Search for the cell housing the specified text and yield its (x, y) center coordinate. 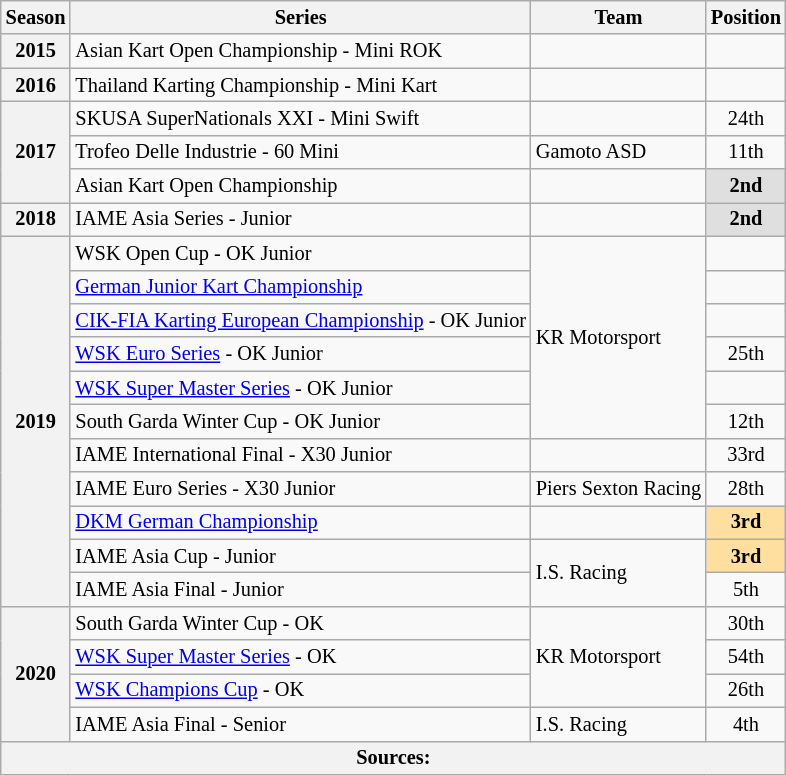
Position (746, 17)
Piers Sexton Racing (618, 489)
2020 (36, 674)
Sources: (394, 758)
2016 (36, 85)
Asian Kart Open Championship - Mini ROK (300, 51)
5th (746, 589)
30th (746, 623)
2015 (36, 51)
IAME Euro Series - X30 Junior (300, 489)
German Junior Kart Championship (300, 287)
25th (746, 354)
Thailand Karting Championship - Mini Kart (300, 85)
WSK Super Master Series - OK (300, 657)
Season (36, 17)
28th (746, 489)
Series (300, 17)
26th (746, 690)
4th (746, 724)
24th (746, 118)
IAME Asia Series - Junior (300, 219)
Team (618, 17)
54th (746, 657)
WSK Euro Series - OK Junior (300, 354)
Asian Kart Open Championship (300, 186)
South Garda Winter Cup - OK (300, 623)
South Garda Winter Cup - OK Junior (300, 421)
2017 (36, 152)
IAME Asia Cup - Junior (300, 556)
WSK Super Master Series - OK Junior (300, 388)
Gamoto ASD (618, 152)
11th (746, 152)
WSK Open Cup - OK Junior (300, 253)
2019 (36, 421)
IAME Asia Final - Junior (300, 589)
SKUSA SuperNationals XXI - Mini Swift (300, 118)
Trofeo Delle Industrie - 60 Mini (300, 152)
WSK Champions Cup - OK (300, 690)
12th (746, 421)
CIK-FIA Karting European Championship - OK Junior (300, 320)
IAME Asia Final - Senior (300, 724)
IAME International Final - X30 Junior (300, 455)
DKM German Championship (300, 522)
33rd (746, 455)
2018 (36, 219)
